Output the [X, Y] coordinate of the center of the cell containing the given text.  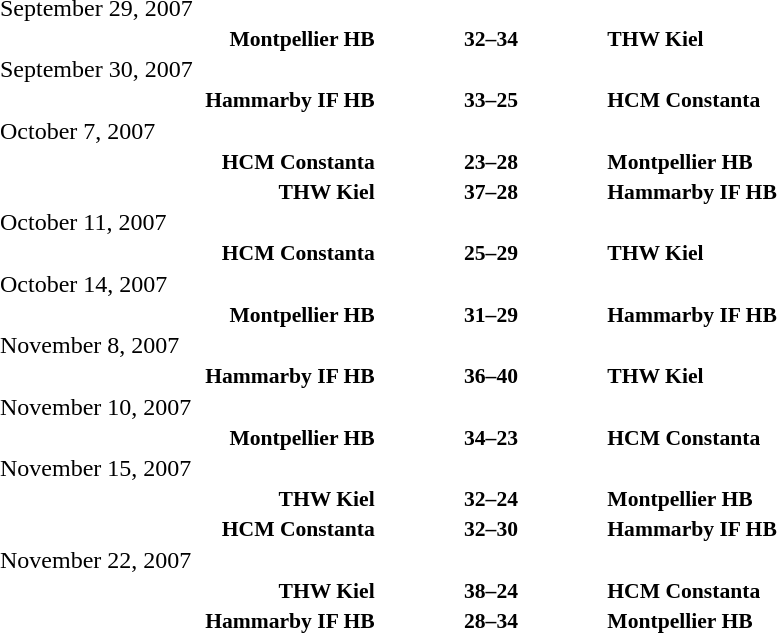
31–29 [492, 314]
38–24 [492, 590]
34–23 [492, 438]
25–29 [492, 253]
33–25 [492, 100]
32–30 [492, 529]
36–40 [492, 376]
32–34 [492, 38]
23–28 [492, 162]
37–28 [492, 192]
32–24 [492, 499]
